Identify which cell holds the provided text, then report its [x, y] central coordinate. 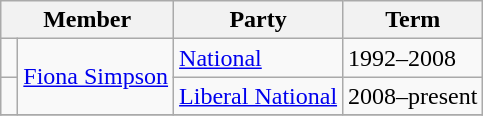
Term [413, 20]
National [258, 58]
Fiona Simpson [96, 77]
1992–2008 [413, 58]
Member [88, 20]
2008–present [413, 96]
Party [258, 20]
Liberal National [258, 96]
